Determine the (x, y) coordinate at the center of the cell enclosing the given text.  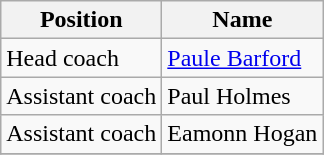
Paule Barford (242, 58)
Head coach (82, 58)
Paul Holmes (242, 96)
Eamonn Hogan (242, 134)
Name (242, 20)
Position (82, 20)
